Return [X, Y] of the center of cell containing provided text 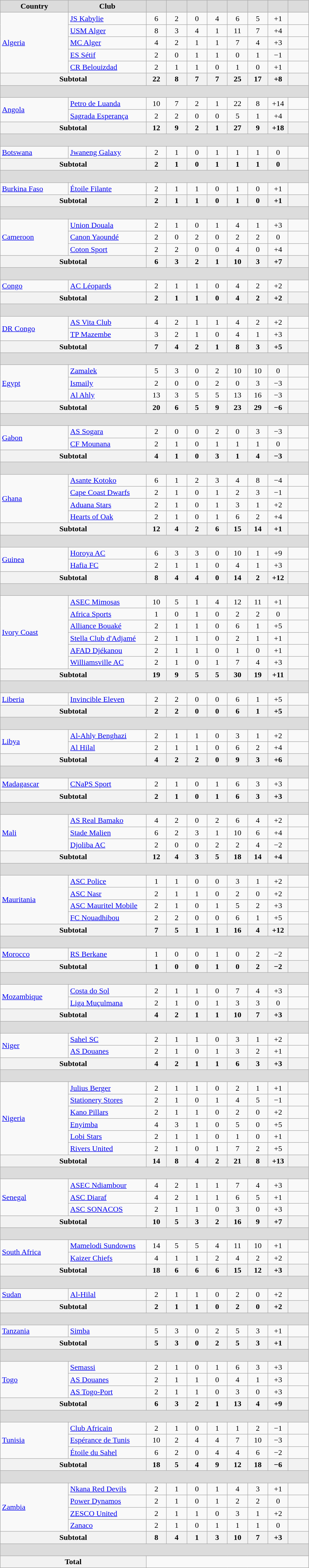
Zambia [34, 1507]
Senegal [34, 1197]
Morocco [34, 954]
Gabon [34, 438]
Simba [107, 1331]
Rivers United [107, 1149]
Ismaily [107, 383]
Zamalek [107, 371]
20 [156, 407]
Ghana [34, 498]
Coton Sport [107, 249]
25 [237, 79]
ASC Police [107, 881]
FC Nouadhibou [107, 918]
Club [107, 6]
Congo [34, 286]
Hearts of Oak [107, 517]
Cameroon [34, 237]
29 [258, 407]
Burkina Faso [34, 189]
AS Vita Club [107, 322]
ASEC Ndiambour [107, 1185]
Al-Hilal [107, 1294]
AS Togo-Port [107, 1392]
Sagrada Esperança [107, 116]
Union Douala [107, 225]
Invincible Eleven [107, 699]
Al Ahly [107, 395]
30 [237, 675]
Algeria [34, 43]
Jwaneng Galaxy [107, 152]
+14 [278, 103]
Mozambique [34, 997]
Hafia FC [107, 565]
Nigeria [34, 1118]
Stationery Stores [107, 1100]
Horoya AC [107, 553]
ZESCO United [107, 1513]
Stella Club d'Adjamé [107, 638]
Niger [34, 1045]
17 [258, 79]
Liga Muçulmana [107, 1003]
21 [237, 1161]
Egypt [34, 383]
Madagascar [34, 784]
+8 [278, 79]
DR Congo [34, 328]
+18 [278, 128]
Club Africain [107, 1428]
+6 [278, 760]
Liberia [34, 699]
Zanaco [107, 1526]
ASC Nasr [107, 893]
ASC SONACOS [107, 1209]
ASC Diaraf [107, 1197]
Mauritania [34, 899]
ASC Mauritel Mobile [107, 905]
Angola [34, 110]
ES Sétif [107, 55]
Mamelodi Sundowns [107, 1246]
Espérance de Tunis [107, 1440]
Country [34, 6]
Asante Kotoko [107, 480]
Mali [34, 833]
CR Belouizdad [107, 67]
Al Hilal [107, 748]
Africa Sports [107, 614]
Guinea [34, 559]
Stade Malien [107, 833]
RS Berkane [107, 954]
Kaizer Chiefs [107, 1258]
Tanzania [34, 1331]
JS Kabylie [107, 19]
Total [73, 1562]
Ivory Coast [34, 632]
Lobi Stars [107, 1137]
Botswana [34, 152]
Enyimba [107, 1124]
Al-Ahly Benghazi [107, 735]
Aduana Stars [107, 504]
Étoile du Sahel [107, 1452]
Power Dynamos [107, 1501]
MC Alger [107, 43]
AFAD Djékanou [107, 650]
Semassi [107, 1367]
USM Alger [107, 31]
27 [237, 128]
−4 [278, 480]
Nkana Red Devils [107, 1489]
Canon Yaoundé [107, 237]
Julius Berger [107, 1088]
Djoliba AC [107, 845]
AS Sogara [107, 432]
South Africa [34, 1252]
Petro de Luanda [107, 103]
Sudan [34, 1294]
CNaPS Sport [107, 784]
+13 [278, 1161]
Togo [34, 1380]
+11 [278, 675]
23 [237, 407]
Costa do Sol [107, 991]
CF Mounana [107, 444]
AS Real Bamako [107, 821]
Étoile Filante [107, 189]
Williamsville AC [107, 663]
Alliance Bouaké [107, 626]
Cape Coast Dwarfs [107, 492]
Libya [34, 741]
Sahel SC [107, 1039]
TP Mazembe [107, 334]
AC Léopards [107, 286]
ASEC Mimosas [107, 602]
Tunisia [34, 1440]
Kano Pillars [107, 1112]
